Output the [X, Y] coordinate of the center of the cell containing the given text.  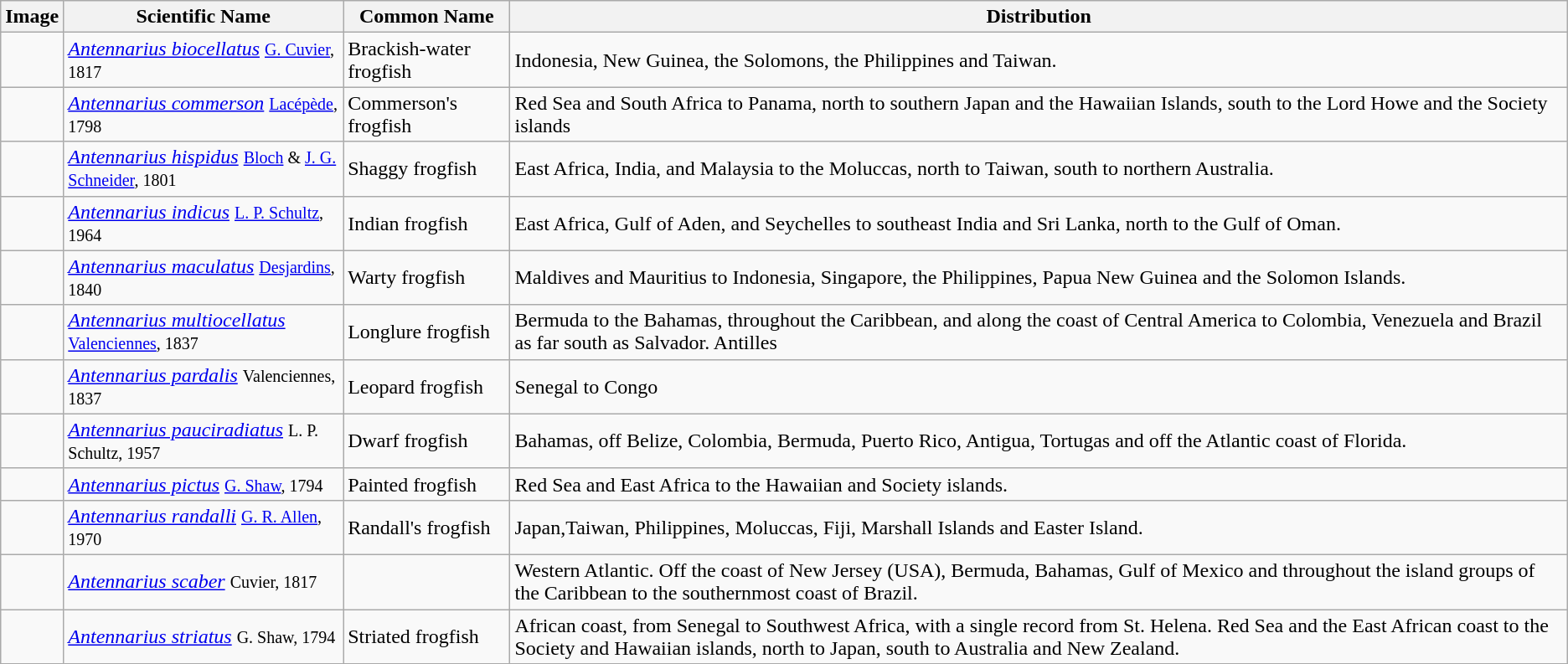
Indian frogfish [427, 223]
Antennarius biocellatus G. Cuvier, 1817 [204, 60]
Warty frogfish [427, 278]
Antennarius pictus G. Shaw, 1794 [204, 484]
Antennarius pauciradiatus L. P. Schultz, 1957 [204, 440]
Indonesia, New Guinea, the Solomons, the Philippines and Taiwan. [1039, 60]
Antennarius striatus G. Shaw, 1794 [204, 636]
Maldives and Mauritius to Indonesia, Singapore, the Philippines, Papua New Guinea and the Solomon Islands. [1039, 278]
Antennarius maculatus Desjardins, 1840 [204, 278]
East Africa, India, and Malaysia to the Moluccas, north to Taiwan, south to northern Australia. [1039, 169]
Antennarius randalli G. R. Allen, 1970 [204, 528]
Brackish-water frogfish [427, 60]
Red Sea and South Africa to Panama, north to southern Japan and the Hawaiian Islands, south to the Lord Howe and the Society islands [1039, 114]
Longlure frogfish [427, 332]
Shaggy frogfish [427, 169]
Image [32, 17]
Dwarf frogfish [427, 440]
Antennarius scaber Cuvier, 1817 [204, 581]
Red Sea and East Africa to the Hawaiian and Society islands. [1039, 484]
Japan,Taiwan, Philippines, Moluccas, Fiji, Marshall Islands and Easter Island. [1039, 528]
Antennarius hispidus Bloch & J. G. Schneider, 1801 [204, 169]
Antennarius indicus L. P. Schultz, 1964 [204, 223]
Leopard frogfish [427, 387]
Distribution [1039, 17]
Painted frogfish [427, 484]
East Africa, Gulf of Aden, and Seychelles to southeast India and Sri Lanka, north to the Gulf of Oman. [1039, 223]
Antennarius multiocellatus Valenciennes, 1837 [204, 332]
Scientific Name [204, 17]
Antennarius commerson Lacépède, 1798 [204, 114]
Common Name [427, 17]
Randall's frogfish [427, 528]
Commerson's frogfish [427, 114]
Bahamas, off Belize, Colombia, Bermuda, Puerto Rico, Antigua, Tortugas and off the Atlantic coast of Florida. [1039, 440]
Antennarius pardalis Valenciennes, 1837 [204, 387]
Senegal to Congo [1039, 387]
Striated frogfish [427, 636]
